From the cell containing the given text, extract its center point as (x, y) coordinate. 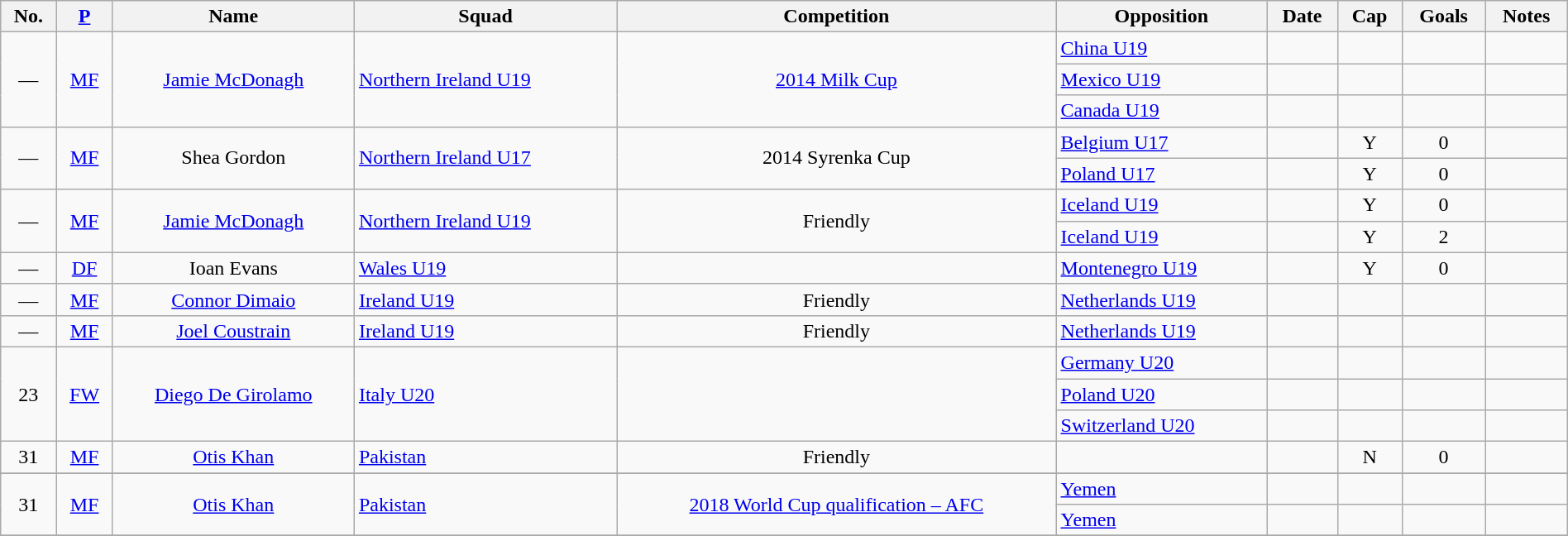
2014 Syrenka Cup (837, 158)
2 (1444, 237)
Name (233, 17)
Canada U19 (1161, 111)
Date (1303, 17)
Joel Coustrain (233, 331)
Competition (837, 17)
China U19 (1161, 48)
DF (84, 268)
Wales U19 (485, 268)
N (1370, 457)
Poland U17 (1161, 174)
Switzerland U20 (1161, 426)
Goals (1444, 17)
FW (84, 394)
Northern Ireland U17 (485, 158)
Cap (1370, 17)
No. (28, 17)
Italy U20 (485, 394)
Belgium U17 (1161, 142)
Notes (1527, 17)
Ioan Evans (233, 268)
Connor Dimaio (233, 299)
Montenegro U19 (1161, 268)
P (84, 17)
Squad (485, 17)
Diego De Girolamo (233, 394)
Opposition (1161, 17)
Poland U20 (1161, 395)
Shea Gordon (233, 158)
Germany U20 (1161, 362)
2018 World Cup qualification – AFC (837, 505)
Mexico U19 (1161, 79)
2014 Milk Cup (837, 79)
23 (28, 394)
